Find where the given text appears and provide that cell's center as (X, Y) coordinate. 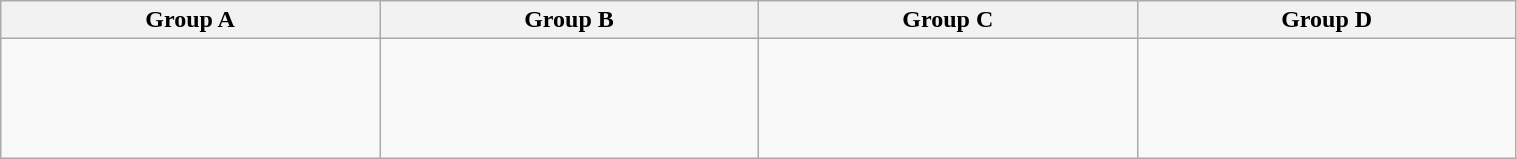
Group D (1326, 20)
Group C (948, 20)
Group B (570, 20)
Group A (190, 20)
